Extract the (x, y) coordinate from the center of the cell holding the provided text.  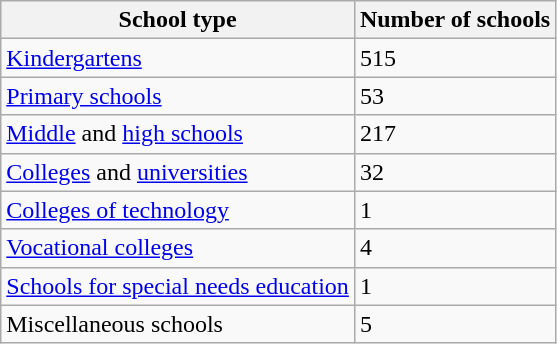
Number of schools (454, 20)
53 (454, 96)
Kindergartens (178, 58)
Miscellaneous schools (178, 324)
School type (178, 20)
Vocational colleges (178, 248)
4 (454, 248)
Primary schools (178, 96)
Middle and high schools (178, 134)
5 (454, 324)
217 (454, 134)
Colleges and universities (178, 172)
Schools for special needs education (178, 286)
Colleges of technology (178, 210)
32 (454, 172)
515 (454, 58)
